Detect which cell encompasses the target text, then output its [X, Y] center coordinate. 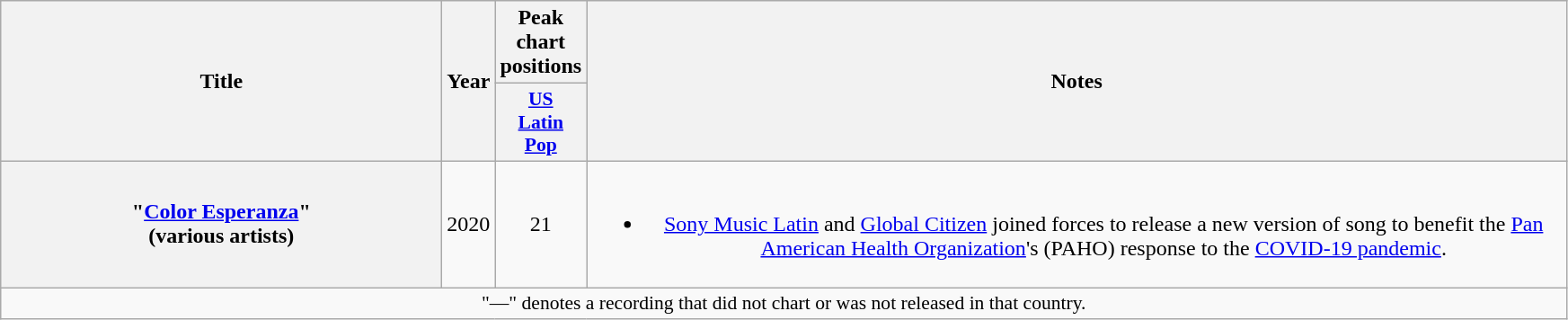
USLatin Pop [541, 122]
"Color Esperanza"(various artists) [221, 224]
Peak chart positions [541, 42]
"—" denotes a recording that did not chart or was not released in that country. [784, 304]
Notes [1076, 81]
Title [221, 81]
Year [469, 81]
2020 [469, 224]
21 [541, 224]
